For the text-containing cell, return its midpoint in (x, y) coordinate format. 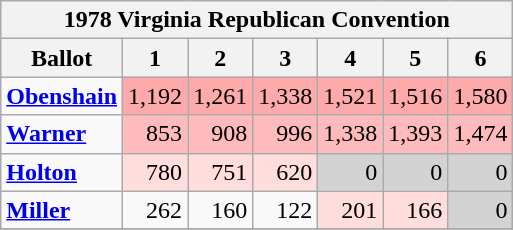
4 (350, 58)
Warner (62, 134)
1,393 (416, 134)
Holton (62, 172)
1,192 (156, 96)
1,474 (480, 134)
620 (286, 172)
166 (416, 210)
1,261 (220, 96)
996 (286, 134)
160 (220, 210)
1,516 (416, 96)
853 (156, 134)
1,580 (480, 96)
262 (156, 210)
Obenshain (62, 96)
6 (480, 58)
122 (286, 210)
1978 Virginia Republican Convention (257, 20)
Miller (62, 210)
1 (156, 58)
908 (220, 134)
751 (220, 172)
2 (220, 58)
3 (286, 58)
Ballot (62, 58)
780 (156, 172)
201 (350, 210)
1,521 (350, 96)
5 (416, 58)
